Return [X, Y] of the center of cell containing provided text 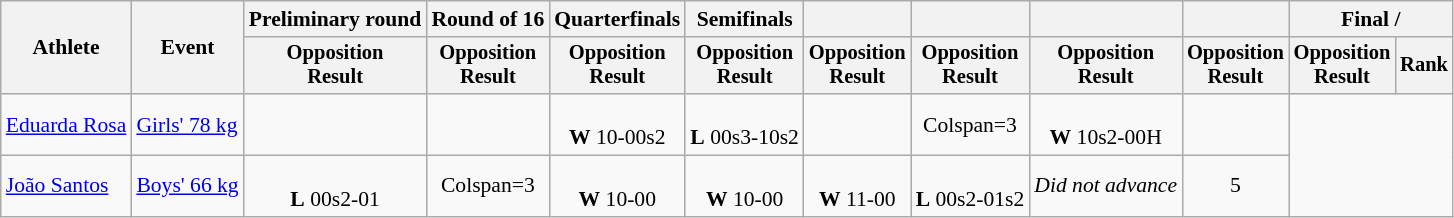
Girls' 78 kg [187, 124]
Preliminary round [336, 19]
W 10s2-00H [1106, 124]
L 00s3-10s2 [744, 124]
5 [1236, 186]
Quarterfinals [617, 19]
Athlete [66, 48]
Event [187, 48]
Rank [1424, 66]
L 00s2-01 [336, 186]
W 10-00s2 [617, 124]
L 00s2-01s2 [970, 186]
Boys' 66 kg [187, 186]
Semifinals [744, 19]
Eduarda Rosa [66, 124]
João Santos [66, 186]
Did not advance [1106, 186]
W 11-00 [858, 186]
Final / [1371, 19]
Round of 16 [488, 19]
